Return the (X, Y) coordinate for the center point of the cell that contains the specified text.  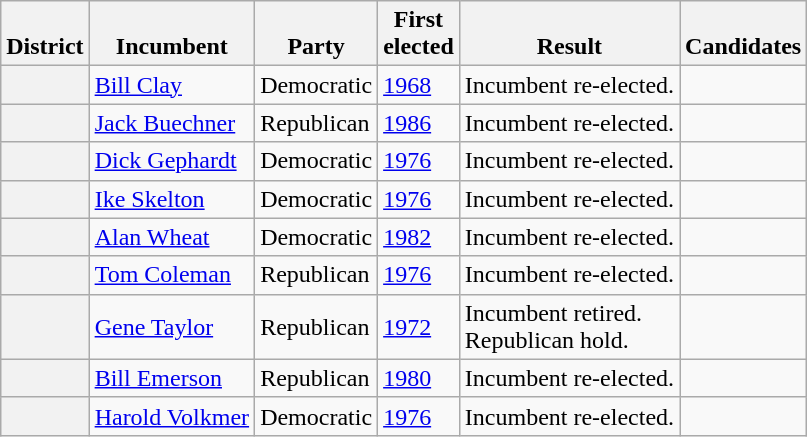
District (45, 34)
1968 (419, 85)
Incumbent (172, 34)
Gene Taylor (172, 326)
Alan Wheat (172, 237)
1986 (419, 123)
Party (316, 34)
Incumbent retired.Republican hold. (569, 326)
1980 (419, 378)
Result (569, 34)
Dick Gephardt (172, 161)
Candidates (744, 34)
1972 (419, 326)
Bill Emerson (172, 378)
Bill Clay (172, 85)
Jack Buechner (172, 123)
Harold Volkmer (172, 416)
Tom Coleman (172, 275)
1982 (419, 237)
Firstelected (419, 34)
Ike Skelton (172, 199)
